Find where the given text appears and provide that cell's center as (x, y) coordinate. 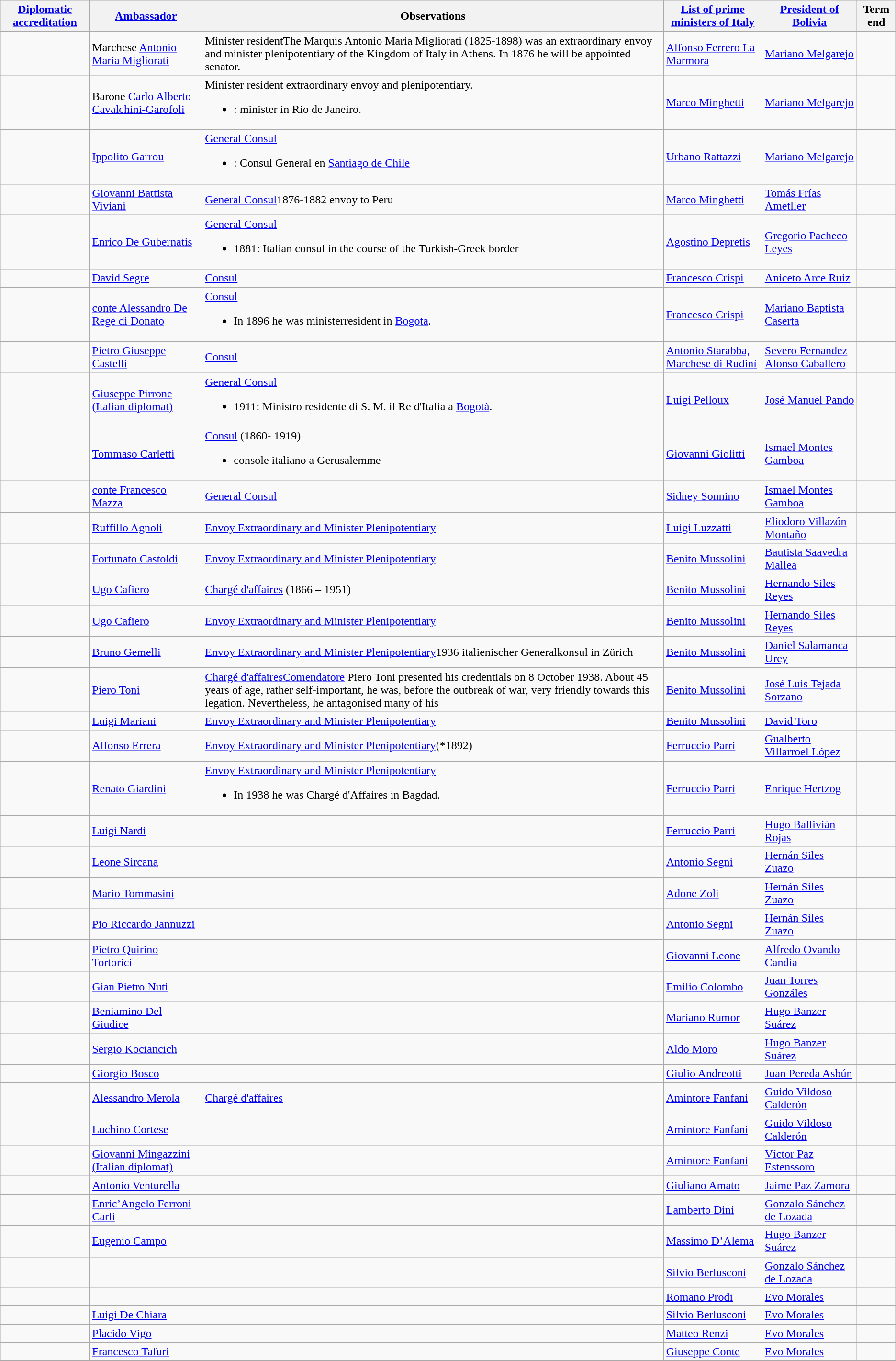
Emilio Colombo (713, 986)
Envoy Extraordinary and Minister PlenipotentiaryIn 1938 he was Chargé d'Affaires in Bagdad. (433, 788)
Ippolito Garrou (146, 157)
Marchese Antonio Maria Migliorati (146, 54)
David Toro (809, 721)
Barone Carlo Alberto Cavalchini-Garofoli (146, 102)
Ruffillo Agnoli (146, 528)
David Segre (146, 278)
ConsulIn 1896 he was ministerresident in Bogota. (433, 314)
Eugenio Campo (146, 1241)
Matteo Renzi (713, 1333)
Francesco Tafuri (146, 1351)
Víctor Paz Estenssoro (809, 1160)
Aniceto Arce Ruiz (809, 278)
Giovanni Giolitti (713, 454)
Luchino Cortese (146, 1130)
Mariano Baptista Caserta (809, 314)
Giovanni Leone (713, 956)
Gian Pietro Nuti (146, 986)
Diplomatic accreditation (45, 16)
Lamberto Dini (713, 1210)
Alessandro Merola (146, 1098)
Enrico De Gubernatis (146, 242)
Giulio Andreotti (713, 1074)
Pio Riccardo Jannuzzi (146, 924)
Giuseppe Conte (713, 1351)
Chargé d'affaires (433, 1098)
José Luis Tejada Sorzano (809, 690)
Romano Prodi (713, 1297)
Alfredo Ovando Candia (809, 956)
Gualberto Villarroel López (809, 746)
Pietro Giuseppe Castelli (146, 357)
President of Bolivia (809, 16)
Hugo Ballivián Rojas (809, 831)
Minister resident extraordinary envoy and plenipotentiary.: minister in Rio de Janeiro. (433, 102)
Term end (876, 16)
Alfonso Errera (146, 746)
Observations (433, 16)
conte Alessandro De Rege di Donato (146, 314)
Juan Torres Gonzáles (809, 986)
Chargé d'affaires (1866 – 1951) (433, 590)
Enrique Hertzog (809, 788)
General Consul: Consul General en Santiago de Chile (433, 157)
José Manuel Pando (809, 399)
Bruno Gemelli (146, 652)
List of prime ministers of Italy (713, 16)
Agostino Depretis (713, 242)
Bautista Saavedra Mallea (809, 559)
Ambassador (146, 16)
Placido Vigo (146, 1333)
Juan Pereda Asbún (809, 1074)
Renato Giardini (146, 788)
Giuliano Amato (713, 1185)
Piero Toni (146, 690)
Urbano Rattazzi (713, 157)
Fortunato Castoldi (146, 559)
Luigi Nardi (146, 831)
Giuseppe Pirrone (Italian diplomat) (146, 399)
Adone Zoli (713, 893)
Envoy Extraordinary and Minister Plenipotentiary(*1892) (433, 746)
General Consul1881: Italian consul in the course of the Turkish-Greek border (433, 242)
Giovanni Battista Viviani (146, 199)
Beniamino Del Giudice (146, 1018)
Sergio Kociancich (146, 1048)
Leone Sircana (146, 862)
conte Francesco Mazza (146, 496)
Luigi Luzzatti (713, 528)
Luigi Mariani (146, 721)
Mario Tommasini (146, 893)
Jaime Paz Zamora (809, 1185)
Luigi De Chiara (146, 1315)
Giovanni Mingazzini (Italian diplomat) (146, 1160)
Giorgio Bosco (146, 1074)
Daniel Salamanca Urey (809, 652)
Massimo D’Alema (713, 1241)
Consul (1860- 1919)console italiano a Gerusalemme (433, 454)
Alfonso Ferrero La Marmora (713, 54)
General Consul (433, 496)
Tomás Frías Ametller (809, 199)
Enric’Angelo Ferroni Carli (146, 1210)
Severo Fernandez Alonso Caballero (809, 357)
Antonio Venturella (146, 1185)
Aldo Moro (713, 1048)
Sidney Sonnino (713, 496)
Pietro Quirino Tortorici (146, 956)
Tommaso Carletti (146, 454)
General Consul1876-1882 envoy to Peru (433, 199)
Envoy Extraordinary and Minister Plenipotentiary1936 italienischer Generalkonsul in Zürich (433, 652)
General Consul1911: Ministro residente di S. M. il Re d'Italia a Bogotà. (433, 399)
Antonio Starabba, Marchese di Rudinì (713, 357)
Luigi Pelloux (713, 399)
Gregorio Pacheco Leyes (809, 242)
Mariano Rumor (713, 1018)
Eliodoro Villazón Montaño (809, 528)
